Find where the given text appears and provide that cell's center as [x, y] coordinate. 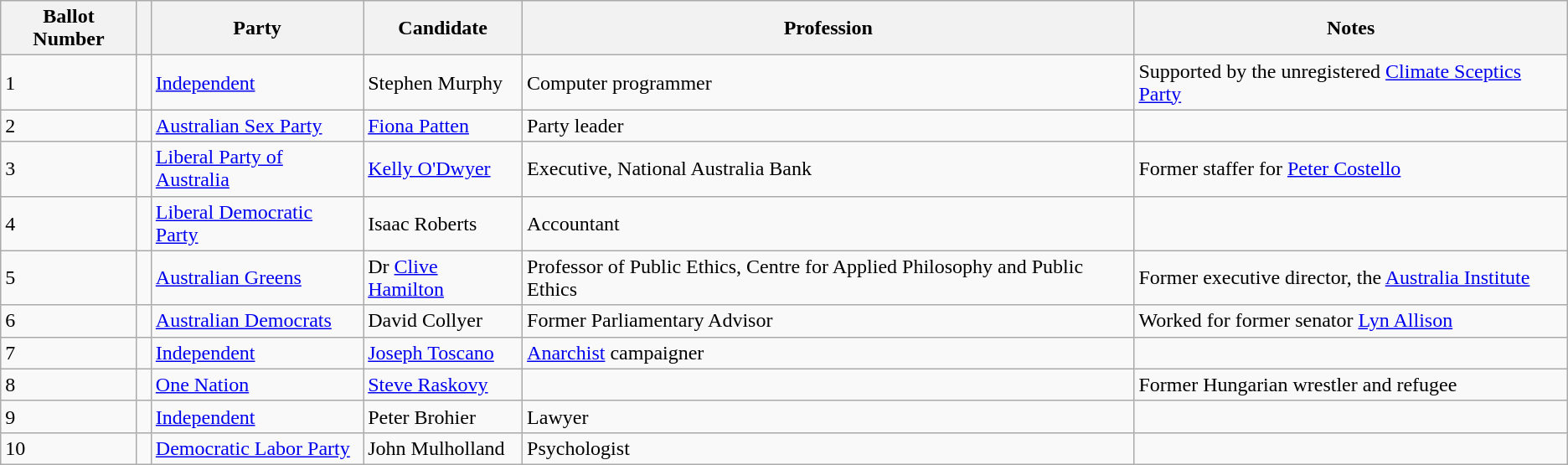
Joseph Toscano [443, 353]
Party leader [828, 126]
9 [69, 416]
Supported by the unregistered Climate Sceptics Party [1350, 82]
Former staffer for Peter Costello [1350, 169]
Fiona Patten [443, 126]
Isaac Roberts [443, 223]
Candidate [443, 28]
Party [256, 28]
Democratic Labor Party [256, 448]
Former Parliamentary Advisor [828, 321]
Anarchist campaigner [828, 353]
2 [69, 126]
Psychologist [828, 448]
John Mulholland [443, 448]
Accountant [828, 223]
Peter Brohier [443, 416]
One Nation [256, 385]
Australian Greens [256, 278]
Ballot Number [69, 28]
Computer programmer [828, 82]
Lawyer [828, 416]
Executive, National Australia Bank [828, 169]
Australian Democrats [256, 321]
1 [69, 82]
Profession [828, 28]
8 [69, 385]
5 [69, 278]
Worked for former senator Lyn Allison [1350, 321]
Australian Sex Party [256, 126]
Liberal Democratic Party [256, 223]
6 [69, 321]
Dr Clive Hamilton [443, 278]
David Collyer [443, 321]
Steve Raskovy [443, 385]
Liberal Party of Australia [256, 169]
Professor of Public Ethics, Centre for Applied Philosophy and Public Ethics [828, 278]
Notes [1350, 28]
Former Hungarian wrestler and refugee [1350, 385]
3 [69, 169]
10 [69, 448]
4 [69, 223]
7 [69, 353]
Kelly O'Dwyer [443, 169]
Stephen Murphy [443, 82]
Former executive director, the Australia Institute [1350, 278]
